Pinpoint the cell where the given text exists, returning its [x, y] midpoint coordinate. 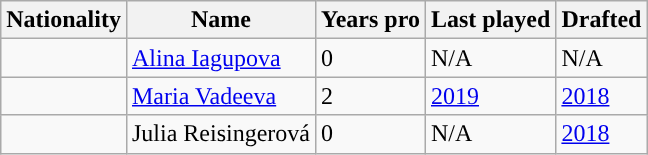
Name [220, 20]
Alina Iagupova [220, 58]
2 [371, 96]
Last played [490, 20]
Years pro [371, 20]
Maria Vadeeva [220, 96]
Drafted [602, 20]
Julia Reisingerová [220, 134]
2019 [490, 96]
Nationality [64, 20]
